Locate the cell with the specified text and output its [x, y] center coordinate. 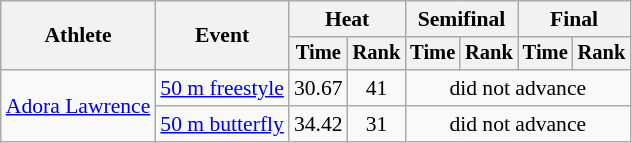
34.42 [318, 124]
Athlete [78, 36]
Event [222, 36]
Adora Lawrence [78, 106]
50 m freestyle [222, 88]
50 m butterfly [222, 124]
Semifinal [461, 19]
30.67 [318, 88]
31 [377, 124]
Heat [347, 19]
41 [377, 88]
Final [574, 19]
